For the text-containing cell, return its midpoint in (X, Y) coordinate format. 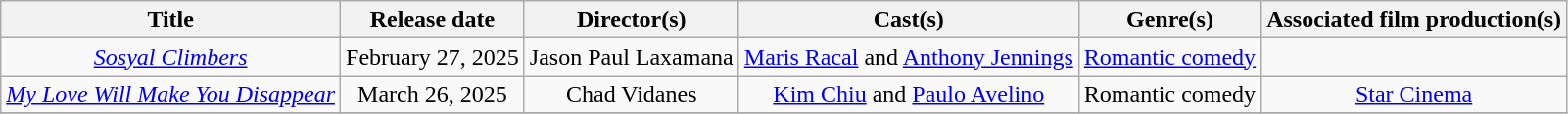
Release date (433, 20)
February 27, 2025 (433, 57)
Director(s) (631, 20)
Star Cinema (1414, 94)
Cast(s) (909, 20)
Chad Vidanes (631, 94)
Genre(s) (1169, 20)
Associated film production(s) (1414, 20)
My Love Will Make You Disappear (170, 94)
Title (170, 20)
Kim Chiu and Paulo Avelino (909, 94)
March 26, 2025 (433, 94)
Sosyal Climbers (170, 57)
Jason Paul Laxamana (631, 57)
Maris Racal and Anthony Jennings (909, 57)
